Identify which cell holds the provided text, then report its [x, y] central coordinate. 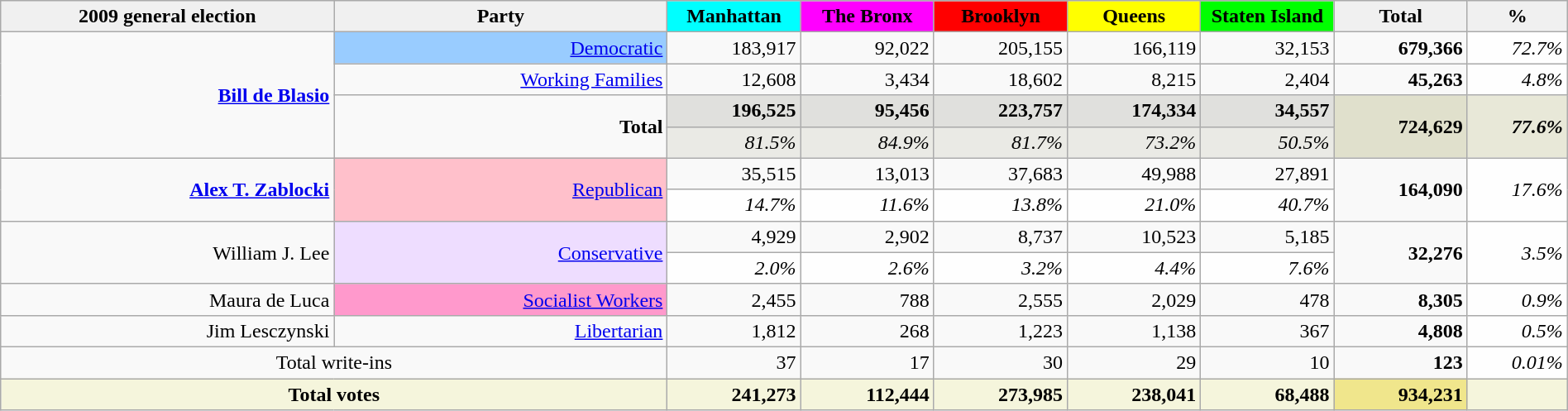
367 [1267, 331]
Maura de Luca [167, 299]
% [1517, 17]
Queens [1135, 17]
37,683 [1001, 174]
77.6% [1517, 127]
13.8% [1001, 205]
Total votes [334, 394]
2,555 [1001, 299]
45,263 [1401, 79]
35,515 [734, 174]
2,404 [1267, 79]
205,155 [1001, 48]
3,434 [867, 79]
32,276 [1401, 252]
17 [867, 362]
3.5% [1517, 252]
Alex T. Zablocki [167, 189]
4.8% [1517, 79]
Bill de Blasio [167, 95]
12,608 [734, 79]
18,602 [1001, 79]
14.7% [734, 205]
1,138 [1135, 331]
34,557 [1267, 111]
73.2% [1135, 142]
4,929 [734, 237]
2.0% [734, 268]
223,757 [1001, 111]
Brooklyn [1001, 17]
0.01% [1517, 362]
21.0% [1135, 205]
196,525 [734, 111]
1,223 [1001, 331]
William J. Lee [167, 252]
40.7% [1267, 205]
2,029 [1135, 299]
679,366 [1401, 48]
Jim Lesczynski [167, 331]
27,891 [1267, 174]
10 [1267, 362]
30 [1001, 362]
2,902 [867, 237]
Working Families [501, 79]
3.2% [1001, 268]
50.5% [1267, 142]
The Bronx [867, 17]
4,808 [1401, 331]
724,629 [1401, 127]
2,455 [734, 299]
174,334 [1135, 111]
29 [1135, 362]
268 [867, 331]
238,041 [1135, 394]
164,090 [1401, 189]
11.6% [867, 205]
112,444 [867, 394]
49,988 [1135, 174]
0.9% [1517, 299]
Conservative [501, 252]
7.6% [1267, 268]
Democratic [501, 48]
Total write-ins [334, 362]
5,185 [1267, 237]
95,456 [867, 111]
84.9% [867, 142]
2009 general election [167, 17]
17.6% [1517, 189]
Republican [501, 189]
478 [1267, 299]
37 [734, 362]
8,215 [1135, 79]
Staten Island [1267, 17]
32,153 [1267, 48]
4.4% [1135, 268]
92,022 [867, 48]
273,985 [1001, 394]
10,523 [1135, 237]
Party [501, 17]
Manhattan [734, 17]
123 [1401, 362]
68,488 [1267, 394]
81.5% [734, 142]
934,231 [1401, 394]
81.7% [1001, 142]
788 [867, 299]
8,305 [1401, 299]
72.7% [1517, 48]
183,917 [734, 48]
Libertarian [501, 331]
8,737 [1001, 237]
Socialist Workers [501, 299]
13,013 [867, 174]
2.6% [867, 268]
241,273 [734, 394]
0.5% [1517, 331]
166,119 [1135, 48]
1,812 [734, 331]
